Scan for the cell matching the given text and deliver its (X, Y) coordinate at center. 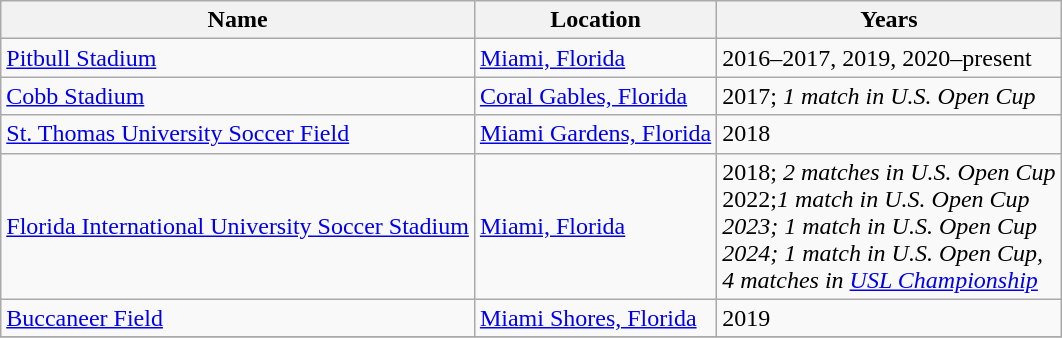
2017; 1 match in U.S. Open Cup (889, 96)
2018 (889, 134)
Name (238, 20)
Location (595, 20)
Buccaneer Field (238, 318)
2019 (889, 318)
Pitbull Stadium (238, 58)
St. Thomas University Soccer Field (238, 134)
Miami Gardens, Florida (595, 134)
2016–2017, 2019, 2020–present (889, 58)
Cobb Stadium (238, 96)
Years (889, 20)
Miami Shores, Florida (595, 318)
Coral Gables, Florida (595, 96)
Florida International University Soccer Stadium (238, 226)
